Return [X, Y] of the center of cell containing provided text 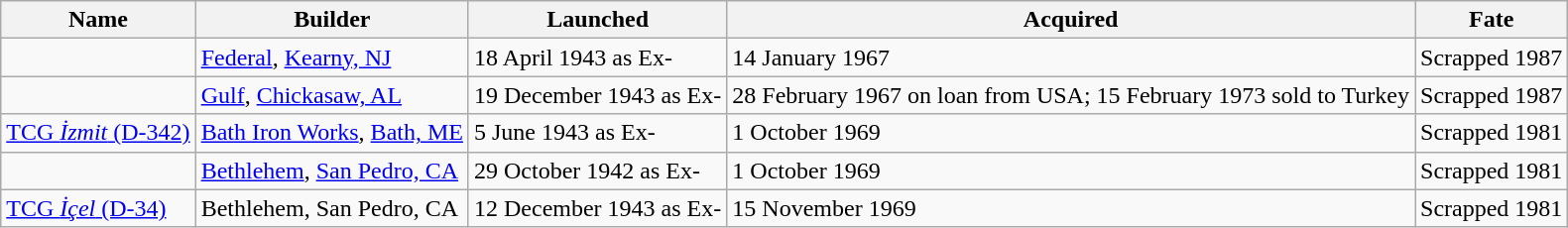
Federal, Kearny, NJ [331, 57]
12 December 1943 as Ex- [597, 208]
Name [98, 20]
Fate [1491, 20]
Launched [597, 20]
Builder [331, 20]
14 January 1967 [1071, 57]
29 October 1942 as Ex- [597, 171]
18 April 1943 as Ex- [597, 57]
Acquired [1071, 20]
19 December 1943 as Ex- [597, 95]
Bath Iron Works, Bath, ME [331, 133]
5 June 1943 as Ex- [597, 133]
TCG İzmit (D-342) [98, 133]
Gulf, Chickasaw, AL [331, 95]
28 February 1967 on loan from USA; 15 February 1973 sold to Turkey [1071, 95]
15 November 1969 [1071, 208]
TCG İçel (D-34) [98, 208]
